Determine the [X, Y] coordinate at the center of the cell enclosing the given text.  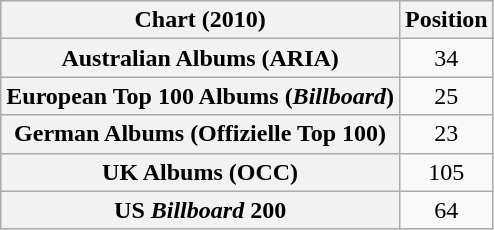
European Top 100 Albums (Billboard) [200, 96]
Chart (2010) [200, 20]
23 [446, 134]
German Albums (Offizielle Top 100) [200, 134]
64 [446, 210]
UK Albums (OCC) [200, 172]
Australian Albums (ARIA) [200, 58]
Position [446, 20]
105 [446, 172]
34 [446, 58]
25 [446, 96]
US Billboard 200 [200, 210]
